Provide the (x, y) coordinate of the cell's center where the given text is located.  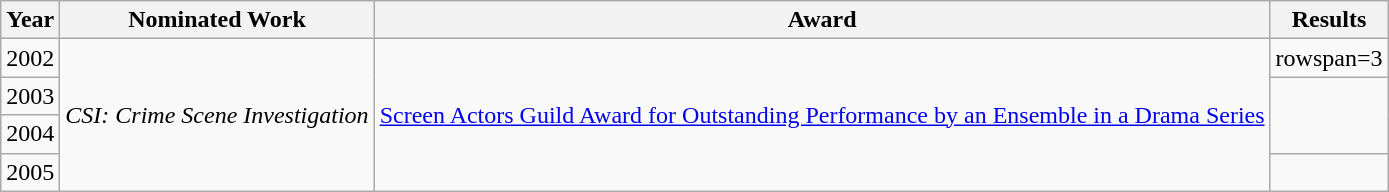
2004 (30, 134)
rowspan=3 (1329, 58)
Results (1329, 20)
2002 (30, 58)
2003 (30, 96)
CSI: Crime Scene Investigation (217, 115)
Year (30, 20)
2005 (30, 172)
Nominated Work (217, 20)
Screen Actors Guild Award for Outstanding Performance by an Ensemble in a Drama Series (822, 115)
Award (822, 20)
